Identify which cell holds the provided text, then report its (X, Y) central coordinate. 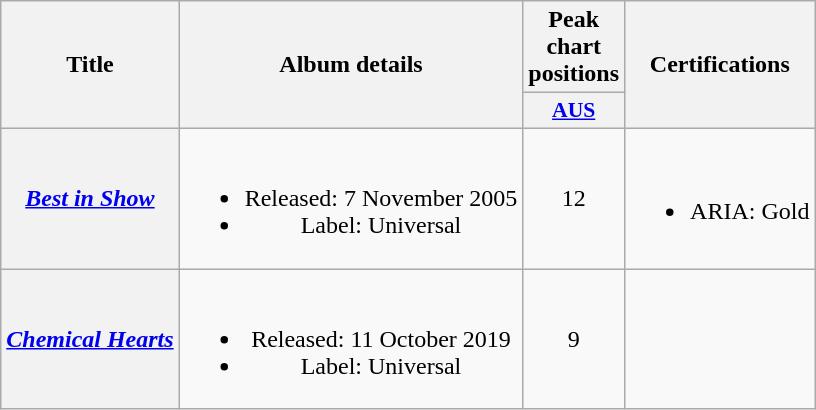
Album details (351, 65)
9 (574, 338)
Peak chart positions (574, 47)
Title (90, 65)
Best in Show (90, 198)
12 (574, 198)
Released: 7 November 2005Label: Universal (351, 198)
AUS (574, 111)
ARIA: Gold (720, 198)
Released: 11 October 2019Label: Universal (351, 338)
Certifications (720, 65)
Chemical Hearts (90, 338)
